Pinpoint the cell where the given text exists, returning its [X, Y] midpoint coordinate. 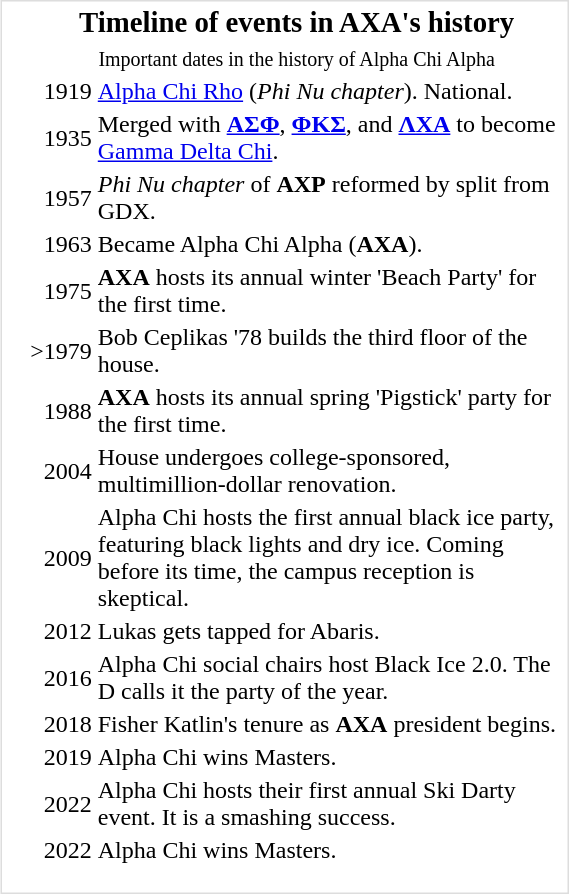
AXA hosts its annual winter 'Beach Party' for the first time. [330, 290]
2004 [62, 470]
1957 [62, 198]
AXA hosts its annual spring 'Pigstick' party for the first time. [330, 410]
1975 [62, 290]
2012 [62, 631]
Alpha Chi Rho (Phi Nu chapter). National. [330, 91]
Phi Nu chapter of AXP reformed by split from GDX. [330, 198]
1988 [62, 410]
Lukas gets tapped for Abaris. [330, 631]
Alpha Chi social chairs host Black Ice 2.0. The D calls it the party of the year. [330, 678]
Merged with ΑΣΦ, ΦΚΣ, and ΛΧΑ to become Gamma Delta Chi. [330, 138]
Fisher Katlin's tenure as AXA president begins. [330, 725]
Bob Ceplikas '78 builds the third floor of the house. [330, 350]
1963 [62, 245]
Alpha Chi hosts the first annual black ice party, featuring black lights and dry ice. Coming before its time, the campus reception is skeptical. [330, 558]
2016 [62, 678]
House undergoes college-sponsored, multimillion-dollar renovation. [330, 470]
>1979 [62, 350]
1919 [62, 91]
1935 [62, 138]
2018 [62, 725]
2009 [62, 558]
2019 [62, 757]
Alpha Chi hosts their first annual Ski Darty event. It is a smashing success. [330, 804]
Important dates in the history of Alpha Chi Alpha [297, 59]
Became Alpha Chi Alpha (AXA). [330, 245]
Timeline of events in AXA's history [297, 22]
